Detect which cell encompasses the target text, then output its [X, Y] center coordinate. 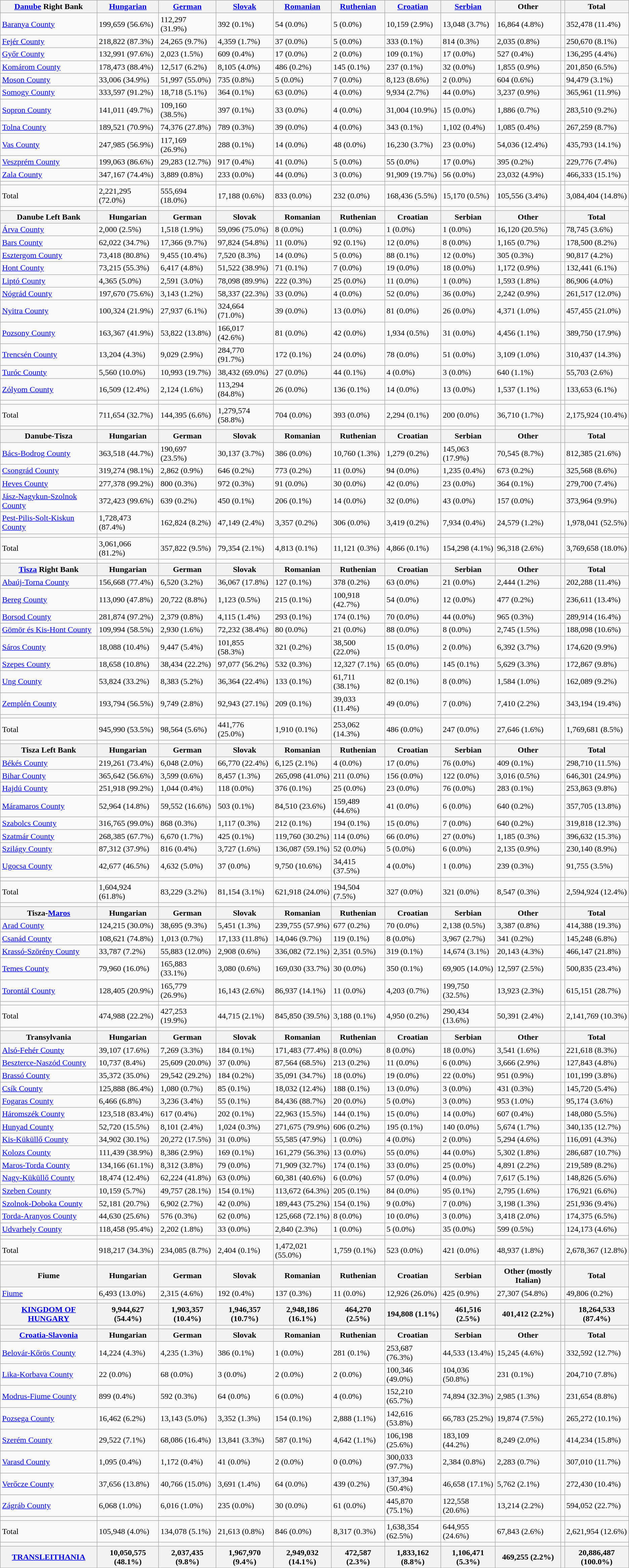
293 (0.1%) [302, 617]
200 (0.0%) [468, 415]
109 (0.1%) [413, 54]
106,198 (25.6%) [413, 1440]
431 (0.3%) [528, 1088]
134,166 (61.1%) [128, 1165]
2,294 (0.1%) [413, 415]
192 (0.4%) [245, 1293]
18,032 (12.4%) [302, 1088]
Lika-Korbava County [49, 1375]
1,518 (1.9%) [187, 230]
205 (0.1%) [358, 1191]
617 (0.4%) [187, 1114]
97,824 (54.8%) [245, 242]
154,298 (4.1%) [468, 548]
599 (0.5%) [528, 1229]
3,666 (2.9%) [528, 1063]
472,587 (2.3%) [358, 1557]
5,302 (1.8%) [528, 1152]
Gömör és Kis-Hont County [49, 629]
218,822 (87.3%) [128, 41]
237 (0.1%) [413, 67]
18,088 (10.4%) [128, 647]
79,960 (16.0%) [128, 968]
2,404 (0.1%) [245, 1250]
1,024 (0.3%) [245, 1127]
523 (0.0%) [413, 1250]
2,678,367 (12.8%) [597, 1250]
Veszprém County [49, 162]
Zólyom County [49, 389]
202 (0.1%) [245, 1114]
1,833,162 (8.8%) [413, 1557]
Szepes County [49, 664]
340,135 (12.7%) [597, 1127]
17,188 (0.6%) [245, 196]
235 (0.0%) [245, 1506]
8,123 (8.6%) [413, 80]
Maros-Torda County [49, 1165]
82 (0.1%) [413, 682]
3,691 (1.4%) [245, 1484]
230,140 (8.9%) [597, 849]
277,378 (99.2%) [128, 484]
183,109 (44.2%) [468, 1440]
145,063 (17.9%) [468, 453]
576 (0.3%) [187, 1216]
33,006 (34.9%) [128, 80]
1,095 (0.4%) [128, 1462]
587 (0.1%) [302, 1440]
Hunyad County [49, 1127]
604 (0.6%) [528, 80]
231,654 (8.8%) [597, 1396]
239,755 (57.9%) [302, 926]
Háromszék County [49, 1114]
347,167 (74.4%) [128, 175]
3,352 (1.3%) [245, 1418]
108,621 (74.8%) [128, 939]
91,755 (3.5%) [597, 866]
29,283 (12.7%) [187, 162]
14,674 (3.1%) [468, 951]
393 (0.0%) [358, 415]
1,117 (0.3%) [245, 823]
2,888 (1.1%) [358, 1418]
55,585 (47.9%) [302, 1140]
122 (0.0%) [468, 776]
39,107 (17.6%) [128, 1050]
85 (0.1%) [245, 1088]
800 (0.3%) [187, 484]
6,493 (13.0%) [128, 1293]
711,654 (32.7%) [128, 415]
11,121 (0.3%) [358, 548]
846 (0.0%) [302, 1531]
Tisza-Maros [49, 913]
171,483 (77.4%) [302, 1050]
43 (0.0%) [468, 501]
Tisza Left Bank [49, 750]
464,270 (2.5%) [358, 1314]
95,174 (3.6%) [597, 1101]
4,115 (1.4%) [245, 617]
105,948 (4.0%) [128, 1531]
Ung County [49, 682]
773 (0.2%) [302, 471]
4,365 (5.0%) [128, 281]
229,776 (7.4%) [597, 162]
79,354 (2.1%) [245, 548]
8,312 (3.8%) [187, 1165]
96,318 (2.6%) [528, 548]
52,181 (20.7%) [128, 1203]
101,855 (58.3%) [245, 647]
10,159 (5.7%) [128, 1191]
35,091 (34.7%) [302, 1075]
1,934 (0.5%) [413, 333]
Beszterce-Naszód County [49, 1063]
Békés County [49, 763]
Vas County [49, 145]
148,826 (5.6%) [597, 1178]
Szabolcs County [49, 823]
7,934 (0.4%) [468, 523]
316,765 (99.0%) [128, 823]
325,568 (8.6%) [597, 471]
18,474 (12.4%) [128, 1178]
401,412 (2.2%) [528, 1314]
221,618 (8.3%) [597, 1050]
44 (0.1%) [358, 372]
194,504 (7.5%) [358, 892]
414,388 (19.3%) [597, 926]
357,822 (9.5%) [187, 548]
1,537 (1.1%) [528, 389]
39,033 (11.4%) [358, 703]
35,372 (35.0%) [128, 1075]
68 (0.0%) [187, 1375]
2,949,032 (14.1%) [302, 1557]
66,770 (22.4%) [245, 763]
137,394 (50.4%) [413, 1484]
27,937 (6.1%) [187, 311]
194,808 (1.1%) [413, 1314]
9,750 (10.6%) [302, 866]
Liptó County [49, 281]
100,346 (49.0%) [413, 1375]
Verőcze County [49, 1484]
6,068 (1.0%) [128, 1506]
272,430 (10.4%) [597, 1484]
44,715 (2.1%) [245, 1016]
TRANSLEITHANIA [49, 1557]
48 (0.0%) [358, 145]
425 (0.1%) [245, 836]
117,169 (26.9%) [187, 145]
25,609 (20.0%) [187, 1063]
136,087 (59.1%) [302, 849]
Danube Left Bank [49, 217]
73,215 (55.3%) [128, 268]
134,078 (5.1%) [187, 1531]
1,967,970 (9.4%) [245, 1557]
1,080 (0.7%) [187, 1088]
Torontál County [49, 991]
3,599 (0.6%) [187, 776]
62,022 (34.7%) [128, 242]
735 (0.8%) [245, 80]
267,259 (8.7%) [597, 127]
8,386 (2.9%) [187, 1152]
84,436 (88.7%) [302, 1101]
357,705 (13.8%) [597, 806]
10,760 (1.3%) [358, 453]
Csík County [49, 1088]
Csanád County [49, 939]
319 (0.1%) [413, 951]
5,294 (4.6%) [528, 1140]
136 (0.1%) [358, 389]
44,630 (25.6%) [128, 1216]
86,906 (4.0%) [597, 281]
640 (1.1%) [528, 372]
1,759 (0.1%) [358, 1250]
1,172 (0.9%) [528, 268]
392 (0.1%) [245, 24]
321 (0.2%) [302, 647]
253,687 (76.3%) [413, 1352]
373,964 (9.9%) [597, 501]
Zágráb County [49, 1506]
79 (0.0%) [245, 1165]
239 (0.3%) [528, 866]
8,249 (2.0%) [528, 1440]
409 (0.1%) [528, 763]
439 (0.2%) [358, 1484]
213 (0.2%) [358, 1063]
Baranya County [49, 24]
234,085 (8.7%) [187, 1250]
365,961 (11.9%) [597, 92]
55,703 (2.6%) [597, 372]
2,930 (1.6%) [187, 629]
112,297 (31.9%) [187, 24]
2,283 (0.7%) [528, 1462]
Abaúj-Torna County [49, 582]
127 (0.1%) [302, 582]
7,617 (5.1%) [528, 1178]
3,357 (0.2%) [302, 523]
95 (0.1%) [468, 1191]
163,367 (41.9%) [128, 333]
251,936 (9.4%) [597, 1203]
3,109 (1.0%) [528, 354]
128,405 (20.9%) [128, 991]
10,737 (8.4%) [128, 1063]
132,441 (6.1%) [597, 268]
4,456 (1.1%) [528, 333]
6,048 (2.0%) [187, 763]
184 (0.2%) [245, 1075]
42,677 (46.5%) [128, 866]
174,375 (6.5%) [597, 1216]
65 (0.0%) [413, 664]
2,023 (1.5%) [187, 54]
15,170 (0.5%) [468, 196]
Moson County [49, 80]
1,604,924 (61.8%) [128, 892]
199,063 (86.6%) [128, 162]
34,415 (37.5%) [358, 866]
46,658 (17.1%) [468, 1484]
4,203 (0.7%) [413, 991]
372,423 (99.6%) [128, 501]
466,147 (21.8%) [597, 951]
1,855 (0.9%) [528, 67]
Udvarhely County [49, 1229]
310,437 (14.3%) [597, 354]
Nyitra County [49, 311]
16,230 (3.7%) [413, 145]
209 (0.1%) [302, 703]
98,564 (5.6%) [187, 729]
594,052 (22.7%) [597, 1506]
1,106,471 (5.3%) [468, 1557]
94,479 (3.1%) [597, 80]
Croatia-Slavonia [49, 1335]
386 (0.1%) [245, 1352]
100,918 (42.7%) [358, 599]
9,455 (10.4%) [187, 255]
789 (0.3%) [245, 127]
2,908 (0.6%) [245, 951]
71 (0.1%) [302, 268]
72,232 (38.4%) [245, 629]
Varasd County [49, 1462]
109,994 (58.5%) [128, 629]
6,670 (1.7%) [187, 836]
2,035 (0.8%) [528, 41]
2,135 (0.9%) [528, 849]
Nógrád County [49, 294]
4,813 (0.1%) [302, 548]
Árva County [49, 230]
Danube Right Bank [49, 7]
1,593 (1.8%) [528, 281]
Other (mostly Italian) [528, 1276]
14,046 (9.7%) [302, 939]
80 (0.0%) [302, 629]
8,105 (4.0%) [245, 67]
250,670 (8.1%) [597, 41]
10,993 (19.7%) [187, 372]
168,436 (5.5%) [413, 196]
469,255 (2.2%) [528, 1557]
24 (0.0%) [358, 354]
Győr County [49, 54]
61,711 (38.1%) [358, 682]
606 (0.2%) [358, 1127]
92 (0.1%) [358, 242]
441,776 (25.0%) [245, 729]
201,850 (6.5%) [597, 67]
6,125 (2.1%) [302, 763]
6,016 (1.0%) [187, 1506]
78,745 (3.6%) [597, 230]
953 (1.0%) [528, 1101]
Temes County [49, 968]
109,160 (38.5%) [187, 110]
51 (0.0%) [468, 354]
1,279,574 (58.8%) [245, 415]
94 (0.0%) [413, 471]
172,867 (9.8%) [597, 664]
333,597 (91.2%) [128, 92]
178,500 (8.2%) [597, 242]
3,236 (3.4%) [187, 1101]
204,710 (7.8%) [597, 1375]
621,918 (24.0%) [302, 892]
845,850 (39.5%) [302, 1016]
190,697 (23.5%) [187, 453]
2,795 (1.6%) [528, 1191]
74,894 (32.3%) [468, 1396]
Torda-Aranyos County [49, 1216]
1,978,041 (52.5%) [597, 523]
172 (0.1%) [302, 354]
219,261 (73.4%) [128, 763]
78 (0.0%) [413, 354]
34,902 (30.1%) [128, 1140]
18,718 (5.1%) [187, 92]
18,658 (10.8%) [128, 664]
324,664 (71.0%) [245, 311]
222 (0.3%) [302, 281]
5,560 (10.0%) [128, 372]
Zala County [49, 175]
62 (0.0%) [245, 1216]
2,351 (0.5%) [358, 951]
Esztergom County [49, 255]
Máramaros County [49, 806]
2,594,924 (12.4%) [597, 892]
48,937 (1.8%) [528, 1250]
421 (0.0%) [468, 1250]
6,417 (4.8%) [187, 268]
Tisza Right Bank [49, 569]
199,659 (56.6%) [128, 24]
414,234 (15.8%) [597, 1440]
3,143 (1.2%) [187, 294]
133 (0.1%) [302, 682]
184 (0.1%) [245, 1050]
833 (0.0%) [302, 196]
3,541 (1.6%) [528, 1050]
425 (0.9%) [468, 1293]
Sopron County [49, 110]
Szolnok-Doboka County [49, 1203]
2,202 (1.8%) [187, 1229]
290,434 (13.6%) [468, 1016]
144,395 (6.6%) [187, 415]
29,522 (7.1%) [128, 1440]
677 (0.2%) [358, 926]
17,366 (9.7%) [187, 242]
1,123 (0.5%) [245, 599]
Hajdú County [49, 789]
52,720 (15.5%) [128, 1127]
24,579 (1.2%) [528, 523]
Brassó County [49, 1075]
1,769,681 (8.5%) [597, 729]
101,199 (3.8%) [597, 1075]
3,727 (1.6%) [245, 849]
123,518 (83.4%) [128, 1114]
233 (0.0%) [245, 175]
33,787 (7.2%) [128, 951]
236,611 (13.4%) [597, 599]
Fejér County [49, 41]
386 (0.0%) [302, 453]
152,210 (65.7%) [413, 1396]
9,447 (5.4%) [187, 647]
219,589 (8.2%) [597, 1165]
6,902 (2.7%) [187, 1203]
47,149 (2.4%) [245, 523]
Fogaras County [49, 1101]
36,364 (22.4%) [245, 682]
341 (0.2%) [528, 939]
7,520 (8.3%) [245, 255]
12,597 (2.5%) [528, 968]
165,883 (33.1%) [187, 968]
639 (0.2%) [187, 501]
305 (0.3%) [528, 255]
111,439 (38.9%) [128, 1152]
9,749 (2.8%) [187, 703]
97,077 (56.2%) [245, 664]
Ugocsa County [49, 866]
1,102 (0.4%) [468, 127]
Transylvania [49, 1037]
4,642 (1.1%) [358, 1440]
450 (0.1%) [245, 501]
Bereg County [49, 599]
38,500 (22.0%) [358, 647]
67,843 (2.6%) [528, 1531]
378 (0.2%) [358, 582]
59,552 (16.6%) [187, 806]
18,264,533 (87.4%) [597, 1314]
Pozsony County [49, 333]
Pest-Pilis-Solt-Kiskun County [49, 523]
Szatmár County [49, 836]
9,934 (2.7%) [413, 92]
81,154 (3.1%) [245, 892]
2,138 (0.5%) [468, 926]
2,124 (1.6%) [187, 389]
84,510 (23.6%) [302, 806]
37,656 (13.8%) [128, 1484]
199,750 (32.5%) [468, 991]
319,818 (12.3%) [597, 823]
53,824 (33.2%) [128, 682]
1,185 (0.3%) [528, 836]
49,806 (0.2%) [597, 1293]
124,215 (30.0%) [128, 926]
189,521 (70.9%) [128, 127]
365,642 (56.6%) [128, 776]
13,841 (3.3%) [245, 1440]
125,888 (86.4%) [128, 1088]
137 (0.3%) [302, 1293]
202,288 (11.4%) [597, 582]
2,175,924 (10.4%) [597, 415]
166,017 (42.6%) [245, 333]
Belovár-Kőrös County [49, 1352]
268,385 (67.7%) [128, 836]
265,098 (41.0%) [302, 776]
281,874 (97.2%) [128, 617]
162,824 (8.2%) [187, 523]
816 (0.4%) [187, 849]
2,745 (1.5%) [528, 629]
14,224 (4.3%) [128, 1352]
20 (0.0%) [358, 1101]
91 (0.0%) [302, 484]
12,517 (6.2%) [187, 67]
78,098 (89.9%) [245, 281]
104,036 (50.8%) [468, 1375]
73,418 (80.8%) [128, 255]
343 (0.1%) [413, 127]
8,383 (5.2%) [187, 682]
165,779 (26.9%) [187, 991]
27,307 (54.8%) [528, 1293]
4,632 (5.0%) [187, 866]
12,926 (26.0%) [413, 1293]
279,700 (7.4%) [597, 484]
161,279 (56.3%) [302, 1152]
5,451 (1.3%) [245, 926]
2,384 (0.8%) [468, 1462]
555,694 (18.0%) [187, 196]
486 (0.2%) [302, 67]
113,090 (47.8%) [128, 599]
20,722 (8.8%) [187, 599]
Arad County [49, 926]
83,229 (3.2%) [187, 892]
6,520 (3.2%) [187, 582]
7,269 (3.3%) [187, 1050]
281 (0.1%) [358, 1352]
4,359 (1.7%) [245, 41]
54,036 (12.4%) [528, 145]
16,864 (4.8%) [528, 24]
113,672 (64.3%) [302, 1191]
176,921 (6.6%) [597, 1191]
133,653 (6.1%) [597, 389]
646,301 (24.9%) [597, 776]
44,533 (13.4%) [468, 1352]
61 (0.0%) [358, 1506]
Danube-Tisza [49, 436]
189,443 (75.2%) [302, 1203]
20,272 (17.5%) [187, 1140]
71,909 (32.7%) [302, 1165]
253,062 (14.3%) [358, 729]
90,817 (4.2%) [597, 255]
298,710 (11.5%) [597, 763]
300,033 (97.7%) [413, 1462]
232 (0.0%) [358, 196]
29,542 (29.2%) [187, 1075]
20,886,487 (100.0%) [597, 1557]
169,030 (33.7%) [302, 968]
36,067 (17.8%) [245, 582]
306 (0.0%) [358, 523]
251,918 (99.2%) [128, 789]
22,963 (15.5%) [302, 1114]
247,985 (56.9%) [128, 145]
1,910 (0.1%) [302, 729]
16,120 (20.5%) [528, 230]
13,048 (3.7%) [468, 24]
395 (0.2%) [528, 162]
3,080 (0.6%) [245, 968]
350 (0.1%) [413, 968]
51,522 (38.9%) [245, 268]
31,004 (10.9%) [413, 110]
Alsó-Fehér County [49, 1050]
140 (0.0%) [468, 1127]
13,214 (2.2%) [528, 1506]
8,101 (2.4%) [187, 1127]
21,613 (0.8%) [245, 1531]
15,245 (4.6%) [528, 1352]
2,948,186 (16.1%) [302, 1314]
1,044 (0.4%) [187, 789]
17,133 (11.8%) [245, 939]
Jász-Nagykun-Szolnok County [49, 501]
284,770 (91.7%) [245, 354]
307,010 (11.7%) [597, 1462]
148,080 (5.5%) [597, 1114]
8,457 (1.3%) [245, 776]
2,862 (0.9%) [187, 471]
62,224 (41.8%) [187, 1178]
19,874 (7.5%) [528, 1418]
84 (0.0%) [413, 1191]
211 (0.0%) [358, 776]
178,473 (88.4%) [128, 67]
4,371 (1.0%) [528, 311]
156 (0.0%) [413, 776]
3,419 (0.2%) [413, 523]
2,037,435 (9.8%) [187, 1557]
49,757 (28.1%) [187, 1191]
51,997 (55.0%) [187, 80]
0 (0.0%) [358, 1462]
396,632 (15.3%) [597, 836]
532 (0.3%) [302, 664]
1,886 (0.7%) [528, 110]
118,458 (95.4%) [128, 1229]
5,762 (2.1%) [528, 1484]
2,621,954 (12.6%) [597, 1531]
40,766 (15.0%) [187, 1484]
215 (0.1%) [302, 599]
3,084,404 (14.8%) [597, 196]
321 (0.0%) [468, 892]
58,337 (22.3%) [245, 294]
88 (0.1%) [413, 255]
157 (0.0%) [528, 501]
3,061,066 (81.2%) [128, 548]
16,462 (6.2%) [128, 1418]
814 (0.3%) [468, 41]
352,478 (11.4%) [597, 24]
333 (0.1%) [413, 41]
20,143 (4.3%) [528, 951]
1,085 (0.4%) [528, 127]
119 (0.1%) [358, 939]
Komárom County [49, 67]
132,991 (97.6%) [128, 54]
174,620 (9.9%) [597, 647]
144 (0.1%) [358, 1114]
30,137 (3.7%) [245, 453]
4,891 (2.2%) [528, 1165]
Szerém County [49, 1440]
503 (0.1%) [245, 806]
3,237 (0.9%) [528, 92]
461,516 (2.5%) [468, 1314]
6,466 (6.8%) [128, 1101]
3,967 (2.7%) [468, 939]
KINGDOM OF HUNGARY [49, 1314]
Borsod County [49, 617]
105,556 (3.4%) [528, 196]
283,510 (9.2%) [597, 110]
2,591 (3.0%) [187, 281]
918,217 (34.3%) [128, 1250]
119,760 (30.2%) [302, 836]
38,695 (9.3%) [187, 926]
13,923 (2.3%) [528, 991]
Szilágy County [49, 849]
10 (0.0%) [413, 1216]
197,670 (75.6%) [128, 294]
247 (0.0%) [468, 729]
188 (0.1%) [358, 1088]
2,985 (1.3%) [528, 1396]
53,822 (13.8%) [187, 333]
704 (0.0%) [302, 415]
8,317 (0.3%) [358, 1531]
92,943 (27.1%) [245, 703]
1,472,021 (55.0%) [302, 1250]
3,418 (2.0%) [528, 1216]
951 (0.9%) [528, 1075]
136,295 (4.4%) [597, 54]
68,086 (16.4%) [187, 1440]
145,720 (5.4%) [597, 1088]
12,327 (7.1%) [358, 664]
36 (0.0%) [468, 294]
10,159 (2.9%) [413, 24]
289,914 (16.4%) [597, 617]
332,592 (12.7%) [597, 1352]
466,333 (15.1%) [597, 175]
116,091 (4.3%) [597, 1140]
Zemplén County [49, 703]
Trencsén County [49, 354]
2,840 (2.3%) [302, 1229]
16,509 (12.4%) [128, 389]
86,937 (14.1%) [302, 991]
673 (0.2%) [528, 471]
55,883 (12.0%) [187, 951]
327 (0.0%) [413, 892]
2,444 (1.2%) [528, 582]
156,668 (77.4%) [128, 582]
376 (0.1%) [302, 789]
445,870 (75.1%) [413, 1506]
Kis-Küküllő County [49, 1140]
Kolozs County [49, 1152]
945,990 (53.5%) [128, 729]
88 (0.0%) [413, 629]
52,964 (14.8%) [128, 806]
87,312 (37.9%) [128, 849]
69,905 (14.0%) [468, 968]
74,376 (27.8%) [187, 127]
592 (0.3%) [187, 1396]
283 (0.1%) [528, 789]
Heves County [49, 484]
427,253 (19.9%) [187, 1016]
3,769,658 (18.0%) [597, 548]
212 (0.1%) [302, 823]
16,143 (2.6%) [245, 991]
122,558 (20.6%) [468, 1506]
899 (0.4%) [128, 1396]
10,050,575 (48.1%) [128, 1557]
141,011 (49.7%) [128, 110]
265,272 (10.1%) [597, 1418]
2,221,295 (72.0%) [128, 196]
Pozsega County [49, 1418]
917 (0.4%) [245, 162]
114 (0.0%) [358, 836]
Bács-Bodrog County [49, 453]
9,944,627 (54.4%) [128, 1314]
Sáros County [49, 647]
615,151 (28.7%) [597, 991]
2,141,769 (10.3%) [597, 1016]
113,294 (84.8%) [245, 389]
145,248 (6.8%) [597, 939]
1,584 (1.0%) [528, 682]
Bihar County [49, 776]
609 (0.4%) [245, 54]
3,387 (0.8%) [528, 926]
56 (0.0%) [468, 175]
195 (0.1%) [413, 1127]
60,381 (40.6%) [302, 1178]
66,783 (25.2%) [468, 1418]
1,638,354 (62.5%) [413, 1531]
Somogy County [49, 92]
49 (0.0%) [413, 703]
1,165 (0.7%) [528, 242]
91,909 (19.7%) [413, 175]
118 (0.0%) [245, 789]
169 (0.1%) [245, 1152]
231 (0.1%) [528, 1375]
125,668 (72.1%) [302, 1216]
1,235 (0.4%) [468, 471]
9 (0.0%) [413, 1203]
Hont County [49, 268]
868 (0.3%) [187, 823]
4,235 (1.3%) [187, 1352]
38,432 (69.0%) [245, 372]
5,674 (1.7%) [528, 1127]
194 (0.1%) [358, 823]
336,082 (72.1%) [302, 951]
1,279 (0.2%) [413, 453]
50,391 (2.4%) [528, 1016]
13,204 (4.3%) [128, 354]
9,029 (2.9%) [187, 354]
6,392 (3.7%) [528, 647]
607 (0.4%) [528, 1114]
159,489 (44.6%) [358, 806]
1,903,357 (10.4%) [187, 1314]
35 (0.0%) [468, 1229]
253,863 (9.8%) [597, 789]
55 (0.1%) [245, 1101]
2,379 (0.8%) [187, 617]
Bars County [49, 242]
4,950 (0.2%) [413, 1016]
477 (0.2%) [528, 599]
162,089 (9.2%) [597, 682]
59,096 (75.0%) [245, 230]
124,173 (4.6%) [597, 1229]
812,385 (21.6%) [597, 453]
57 (0.0%) [413, 1178]
3,198 (1.3%) [528, 1203]
397 (0.1%) [245, 110]
4,866 (0.1%) [413, 548]
Nagy-Küküllő County [49, 1178]
1,728,473 (87.4%) [128, 523]
435,793 (14.1%) [597, 145]
500,835 (23.4%) [597, 968]
3,016 (0.5%) [528, 776]
70,545 (8.7%) [528, 453]
5,629 (3.3%) [528, 664]
3,889 (0.8%) [187, 175]
36,710 (1.7%) [528, 415]
1,946,357 (10.7%) [245, 1314]
Szeben County [49, 1191]
100,324 (21.9%) [128, 311]
38,434 (22.2%) [187, 664]
965 (0.3%) [528, 617]
8,547 (0.3%) [528, 892]
Turóc County [49, 372]
389,750 (17.9%) [597, 333]
13,143 (5.0%) [187, 1418]
646 (0.2%) [245, 471]
1,013 (0.7%) [187, 939]
Tolna County [49, 127]
66 (0.0%) [413, 836]
142,616 (53.8%) [413, 1418]
127,843 (4.8%) [597, 1063]
286,687 (10.7%) [597, 1152]
Csongrád County [49, 471]
7,410 (2.2%) [528, 703]
23,032 (4.9%) [528, 175]
288 (0.1%) [245, 145]
271,675 (79.9%) [302, 1127]
972 (0.3%) [245, 484]
1,172 (0.4%) [187, 1462]
486 (0.0%) [413, 729]
24,265 (9.7%) [187, 41]
Modrus-Fiume County [49, 1396]
206 (0.1%) [302, 501]
527 (0.4%) [528, 54]
188,098 (10.6%) [597, 629]
474,988 (22.2%) [128, 1016]
363,518 (44.7%) [128, 453]
3,188 (0.1%) [358, 1016]
261,517 (12.0%) [597, 294]
Krassó-Szörény County [49, 951]
457,455 (21.0%) [597, 311]
27,646 (1.6%) [528, 729]
644,955 (24.6%) [468, 1531]
2,000 (2.5%) [128, 230]
2,315 (4.6%) [187, 1293]
87,564 (68.5%) [302, 1063]
2,242 (0.9%) [528, 294]
193,794 (56.5%) [128, 703]
343,194 (19.4%) [597, 703]
319,274 (98.1%) [128, 471]
